Identify which cell holds the provided text, then report its (x, y) central coordinate. 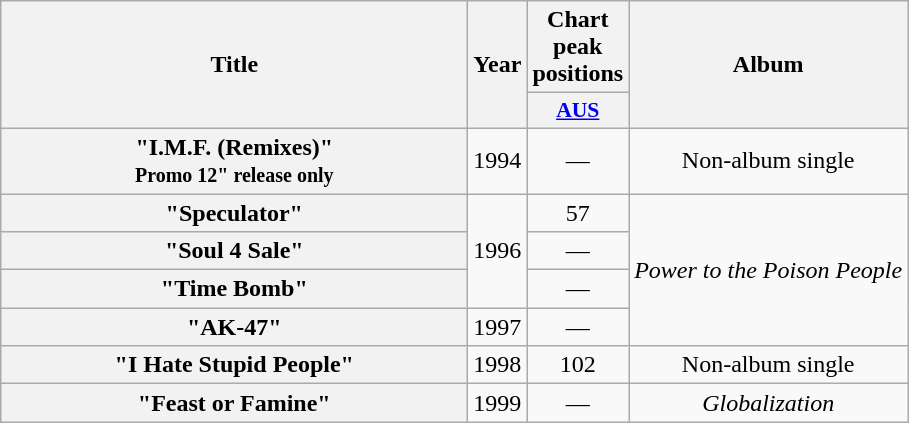
Title (234, 65)
"Speculator" (234, 213)
Globalization (768, 403)
"Soul 4 Sale" (234, 251)
Power to the Poison People (768, 270)
1996 (498, 251)
Album (768, 65)
1994 (498, 160)
1997 (498, 327)
"I.M.F. (Remixes)"Promo 12" release only (234, 160)
"I Hate Stupid People" (234, 365)
"AK-47" (234, 327)
"Time Bomb" (234, 289)
"Feast or Famine" (234, 403)
1998 (498, 365)
AUS (578, 111)
Year (498, 65)
102 (578, 365)
57 (578, 213)
1999 (498, 403)
Chart peak positions (578, 47)
